Identify which cell holds the provided text, then report its [x, y] central coordinate. 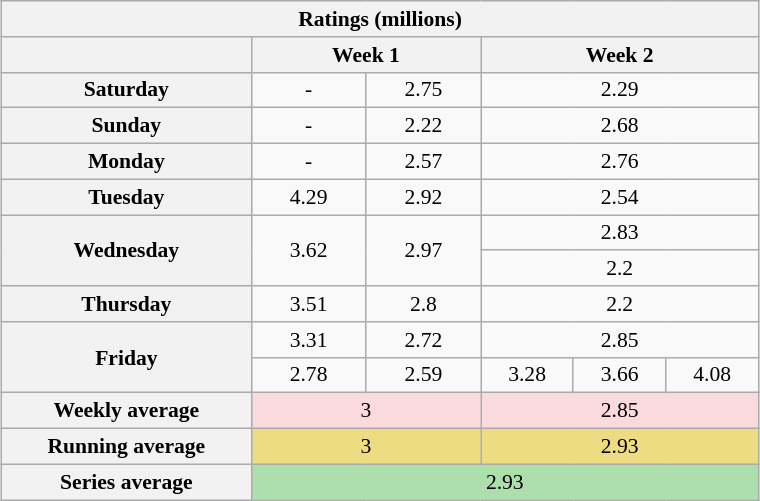
Thursday [127, 304]
Saturday [127, 90]
2.57 [424, 162]
Wednesday [127, 250]
4.08 [712, 375]
2.92 [424, 197]
Series average [127, 482]
2.97 [424, 250]
3.66 [620, 375]
Weekly average [127, 411]
2.54 [620, 197]
3.28 [528, 375]
Monday [127, 162]
2.59 [424, 375]
2.75 [424, 90]
2.83 [620, 233]
Week 1 [366, 55]
2.68 [620, 126]
Sunday [127, 126]
4.29 [308, 197]
2.22 [424, 126]
Friday [127, 358]
Ratings (millions) [380, 19]
Tuesday [127, 197]
2.78 [308, 375]
2.72 [424, 340]
3.51 [308, 304]
2.29 [620, 90]
Running average [127, 447]
Week 2 [620, 55]
2.76 [620, 162]
2.8 [424, 304]
3.31 [308, 340]
3.62 [308, 250]
